Pinpoint the cell where the given text exists, returning its [X, Y] midpoint coordinate. 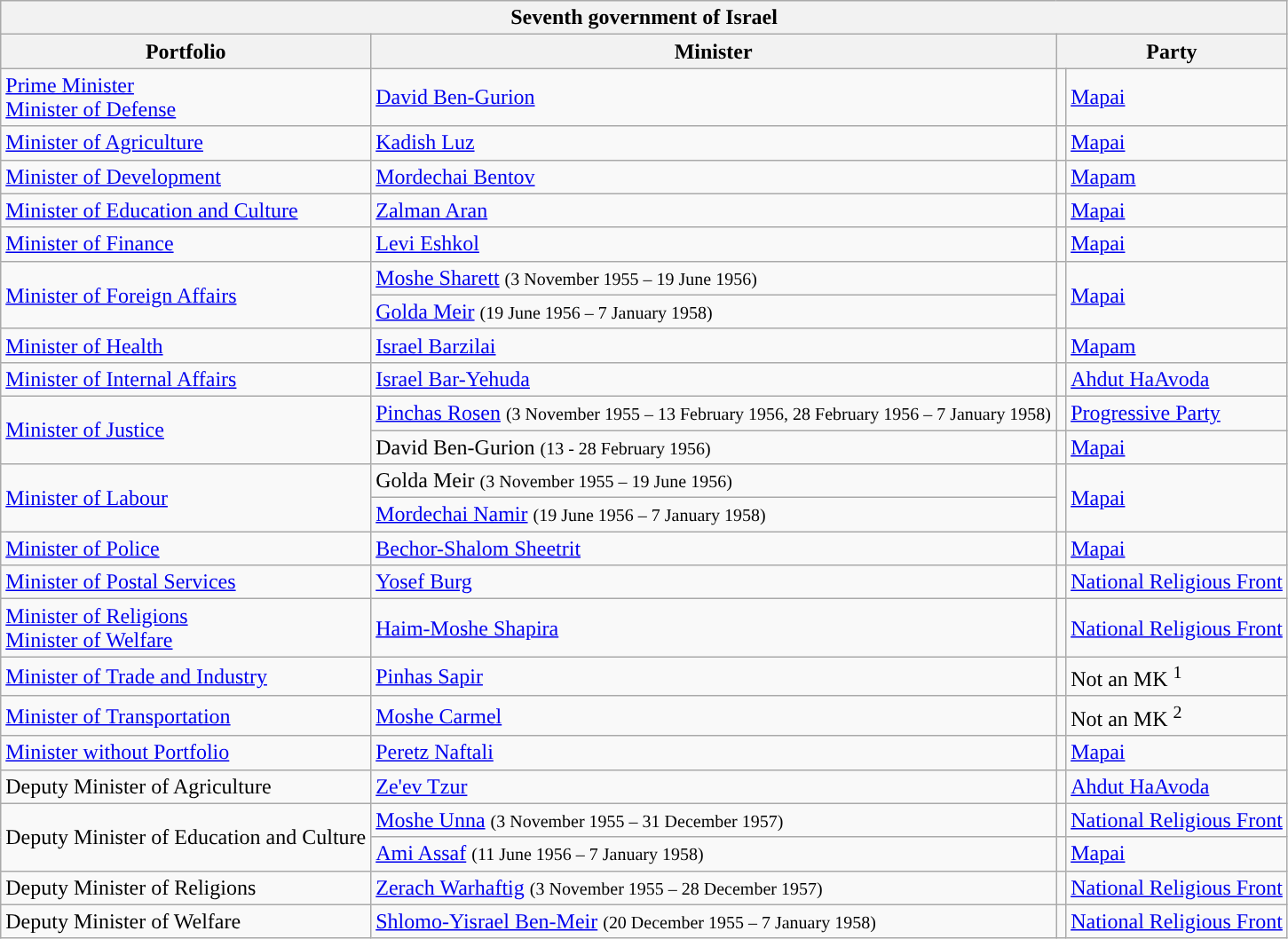
Deputy Minister of Education and Culture [186, 837]
Kadish Luz [714, 143]
Minister of Foreign Affairs [186, 295]
Yosef Burg [714, 582]
Minister of Education and Culture [186, 210]
Deputy Minister of Religions [186, 888]
Minister of Finance [186, 244]
Not an MK 2 [1177, 715]
Minister of Postal Services [186, 582]
Shlomo-Yisrael Ben-Meir (20 December 1955 – 7 January 1958) [714, 921]
Minister without Portfolio [186, 753]
Minister [714, 51]
Minister of Health [186, 345]
Not an MK 1 [1177, 676]
Moshe Unna (3 November 1955 – 31 December 1957) [714, 820]
Haim-Moshe Shapira [714, 628]
Portfolio [186, 51]
Ze'ev Tzur [714, 786]
Minister of Police [186, 548]
Pinhas Sapir [714, 676]
Peretz Naftali [714, 753]
Progressive Party [1177, 413]
Minister of ReligionsMinister of Welfare [186, 628]
Minister of Development [186, 177]
Mordechai Bentov [714, 177]
Deputy Minister of Welfare [186, 921]
Minister of Justice [186, 430]
Minister of Transportation [186, 715]
Minister of Trade and Industry [186, 676]
Ami Assaf (11 June 1956 – 7 January 1958) [714, 854]
Bechor-Shalom Sheetrit [714, 548]
Prime MinisterMinister of Defense [186, 98]
Levi Eshkol [714, 244]
Mordechai Namir (19 June 1956 – 7 January 1958) [714, 515]
David Ben-Gurion (13 - 28 February 1956) [714, 446]
Minister of Internal Affairs [186, 379]
Party [1172, 51]
Israel Barzilai [714, 345]
Pinchas Rosen (3 November 1955 – 13 February 1956, 28 February 1956 – 7 January 1958) [714, 413]
Minister of Agriculture [186, 143]
Deputy Minister of Agriculture [186, 786]
Moshe Sharett (3 November 1955 – 19 June 1956) [714, 278]
Seventh government of Israel [644, 18]
Israel Bar-Yehuda [714, 379]
Golda Meir (19 June 1956 – 7 January 1958) [714, 312]
Golda Meir (3 November 1955 – 19 June 1956) [714, 481]
Zalman Aran [714, 210]
Zerach Warhaftig (3 November 1955 – 28 December 1957) [714, 888]
David Ben-Gurion [714, 98]
Minister of Labour [186, 498]
Moshe Carmel [714, 715]
